Find where the given text appears and provide that cell's center as [X, Y] coordinate. 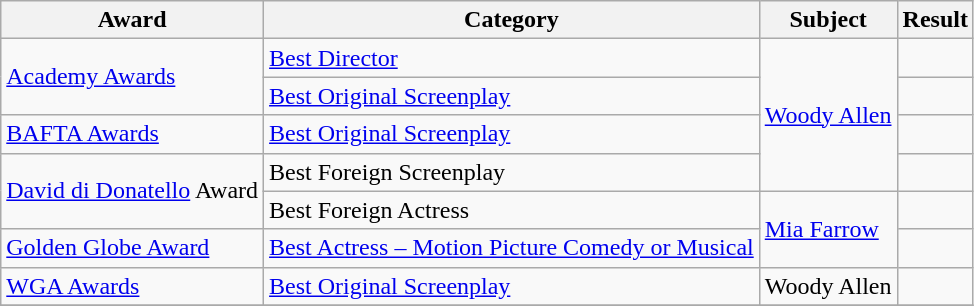
Best Actress – Motion Picture Comedy or Musical [512, 248]
Golden Globe Award [132, 248]
Best Director [512, 58]
Category [512, 20]
Mia Farrow [828, 229]
Award [132, 20]
Result [935, 20]
WGA Awards [132, 286]
BAFTA Awards [132, 134]
Best Foreign Screenplay [512, 172]
Academy Awards [132, 77]
Best Foreign Actress [512, 210]
Subject [828, 20]
David di Donatello Award [132, 191]
